Return the [X, Y] coordinate for the center point of the cell that contains the specified text.  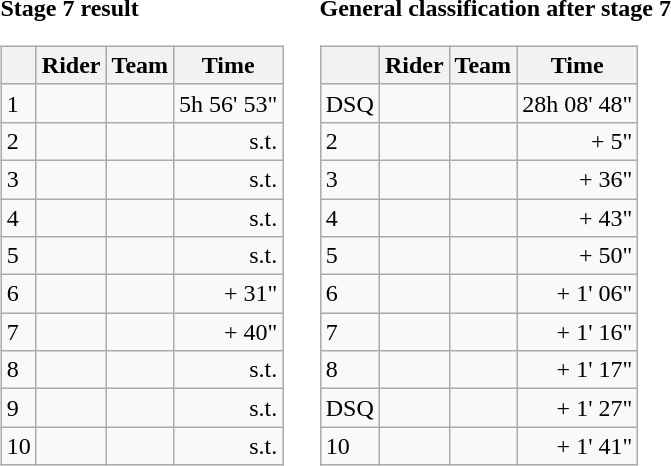
9 [18, 408]
+ 1' 41" [578, 446]
1 [18, 103]
5h 56' 53" [228, 103]
+ 43" [578, 217]
+ 40" [228, 332]
+ 5" [578, 141]
+ 1' 27" [578, 408]
+ 1' 17" [578, 370]
+ 31" [228, 294]
+ 1' 16" [578, 332]
+ 50" [578, 256]
+ 36" [578, 179]
28h 08' 48" [578, 103]
+ 1' 06" [578, 294]
